From the cell containing the given text, extract its center point as [X, Y] coordinate. 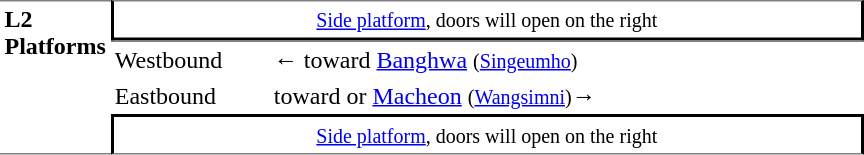
L2Platforms [55, 77]
toward or Macheon (Wangsimni)→ [566, 96]
Eastbound [190, 96]
← toward Banghwa (Singeumho) [566, 59]
Westbound [190, 59]
